Return [X, Y] of the center of cell containing provided text 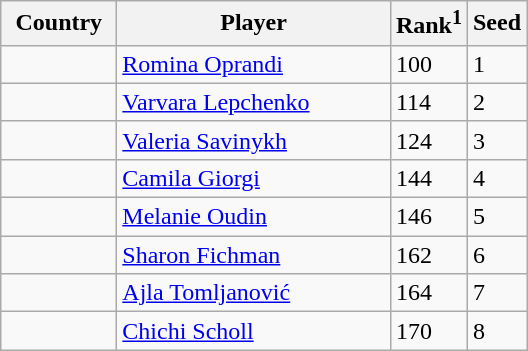
Melanie Oudin [254, 217]
5 [496, 217]
114 [428, 102]
164 [428, 293]
1 [496, 64]
Varvara Lepchenko [254, 102]
Romina Oprandi [254, 64]
Player [254, 24]
6 [496, 255]
Country [59, 24]
Seed [496, 24]
Chichi Scholl [254, 331]
124 [428, 140]
2 [496, 102]
Valeria Savinykh [254, 140]
7 [496, 293]
146 [428, 217]
3 [496, 140]
Rank1 [428, 24]
8 [496, 331]
170 [428, 331]
162 [428, 255]
Camila Giorgi [254, 178]
144 [428, 178]
Ajla Tomljanović [254, 293]
100 [428, 64]
4 [496, 178]
Sharon Fichman [254, 255]
